Pinpoint the cell where the given text exists, returning its (x, y) midpoint coordinate. 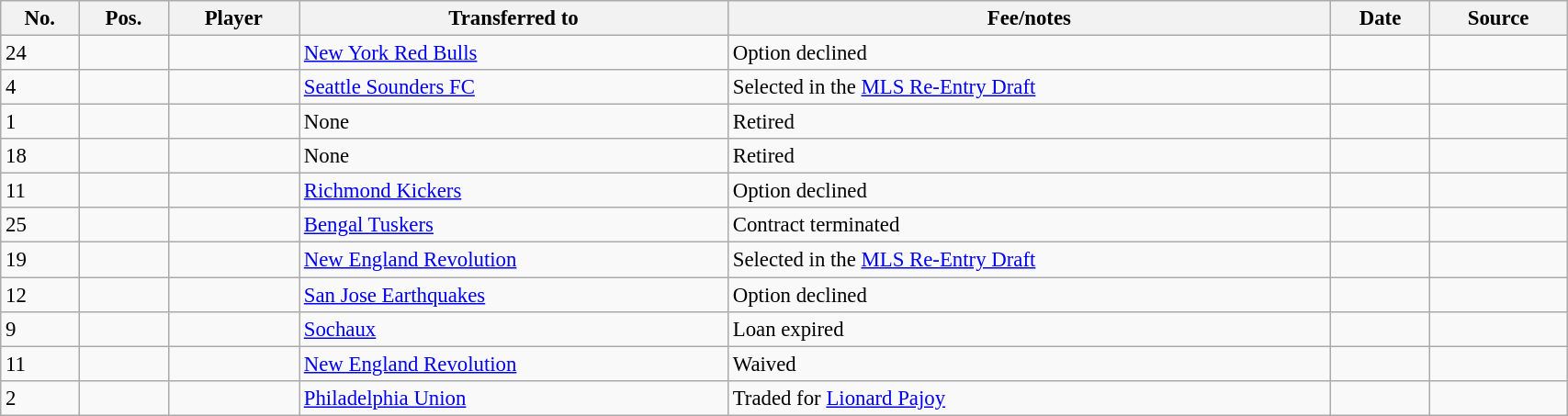
Richmond Kickers (514, 191)
19 (40, 260)
Player (233, 18)
Source (1499, 18)
1 (40, 122)
Pos. (123, 18)
9 (40, 329)
24 (40, 53)
New York Red Bulls (514, 53)
San Jose Earthquakes (514, 295)
Contract terminated (1029, 225)
Philadelphia Union (514, 398)
Traded for Lionard Pajoy (1029, 398)
25 (40, 225)
4 (40, 87)
Loan expired (1029, 329)
18 (40, 156)
Seattle Sounders FC (514, 87)
Fee/notes (1029, 18)
Sochaux (514, 329)
Waived (1029, 364)
12 (40, 295)
No. (40, 18)
Date (1380, 18)
Transferred to (514, 18)
Bengal Tuskers (514, 225)
2 (40, 398)
